Output the [x, y] coordinate of the center of the cell containing the given text.  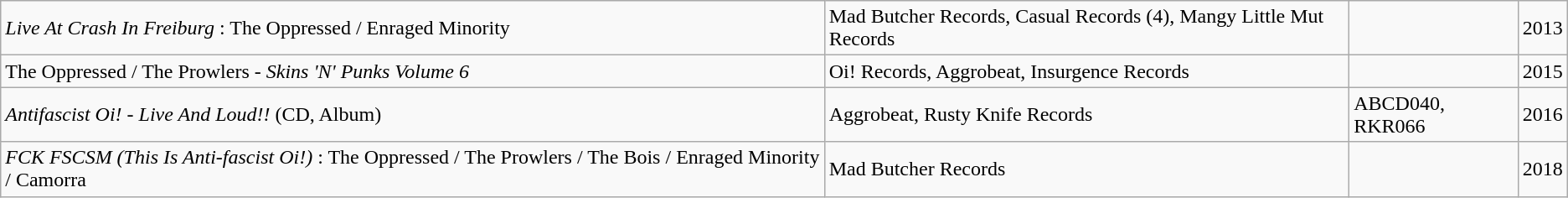
2013 [1543, 29]
2015 [1543, 71]
2018 [1543, 169]
Aggrobeat, Rusty Knife Records [1087, 114]
Mad Butcher Records, Casual Records (4), Mangy Little Mut Records [1087, 29]
ABCD040, RKR066 [1434, 114]
FCK FSCSM (This Is Anti-fascist Oi!) : The Oppressed / The Prowlers / The Bois / Enraged Minority / Camorra [412, 169]
The Oppressed / The Prowlers - Skins 'N' Punks Volume 6 [412, 71]
2016 [1543, 114]
Live At Crash In Freiburg : The Oppressed / Enraged Minority [412, 29]
Antifascist Oi! - Live And Loud!! (CD, Album) [412, 114]
Mad Butcher Records [1087, 169]
Oi! Records, Aggrobeat, Insurgence Records [1087, 71]
